Extract the [X, Y] coordinate from the center of the cell holding the provided text.  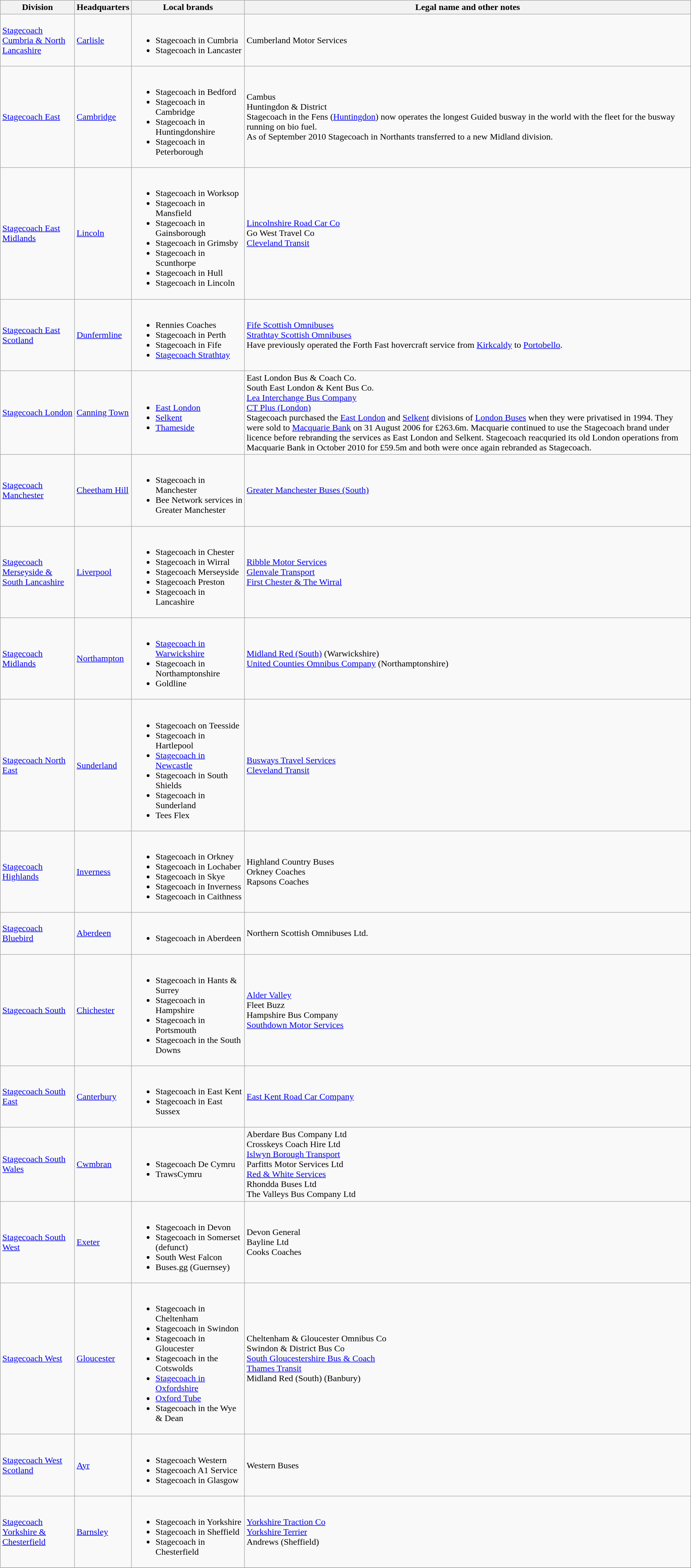
Liverpool [103, 572]
Barnsley [103, 1532]
Lincoln [103, 233]
Cumberland Motor Services [468, 40]
Stagecoach London [38, 413]
Stagecoach in CumbriaStagecoach in Lancaster [188, 40]
Sunderland [103, 765]
Stagecoach in Hants & SurreyStagecoach in HampshireStagecoach in PortsmouthStagecoach in the South Downs [188, 1010]
Stagecoach Midlands [38, 659]
Northern Scottish Omnibuses Ltd. [468, 933]
Canterbury [103, 1097]
Dunfermline [103, 335]
Yorkshire Traction CoYorkshire TerrierAndrews (Sheffield) [468, 1532]
Stagecoach Merseyside & South Lancashire [38, 572]
Stagecoach North East [38, 765]
Stagecoach in WarwickshireStagecoach in NorthamptonshireGoldline [188, 659]
Stagecoach East [38, 117]
Cheetham Hill [103, 490]
Stagecoach South East [38, 1097]
Division [38, 7]
Cwmbran [103, 1164]
Stagecoach Yorkshire & Chesterfield [38, 1532]
Cheltenham & Gloucester Omnibus CoSwindon & District Bus CoSouth Gloucestershire Bus & CoachThames TransitMidland Red (South) (Banbury) [468, 1359]
Highland Country BusesOrkney CoachesRapsons Coaches [468, 871]
Stagecoach Cumbria & North Lancashire [38, 40]
Aberdeen [103, 933]
Stagecoach in East KentStagecoach in East Sussex [188, 1097]
Stagecoach in BedfordStagecoach in CambridgeStagecoach in HuntingdonshireStagecoach in Peterborough [188, 117]
Stagecoach Bluebird [38, 933]
Midland Red (South) (Warwickshire)United Counties Omnibus Company (Northamptonshire) [468, 659]
Stagecoach Highlands [38, 871]
Stagecoach South [38, 1010]
Stagecoach Manchester [38, 490]
Gloucester [103, 1359]
Carlisle [103, 40]
East Kent Road Car Company [468, 1097]
Inverness [103, 871]
Stagecoach in DevonStagecoach in Somerset (defunct)South West FalconBuses.gg (Guernsey) [188, 1242]
Headquarters [103, 7]
Fife Scottish OmnibusesStrathtay Scottish OmnibusesHave previously operated the Forth Fast hovercraft service from Kirkcaldy to Portobello. [468, 335]
Stagecoach in Aberdeen [188, 933]
Local brands [188, 7]
Canning Town [103, 413]
Stagecoach in ChesterStagecoach in WirralStagecoach MerseysideStagecoach PrestonStagecoach in Lancashire [188, 572]
Stagecoach West [38, 1359]
Stagecoach on TeessideStagecoach in HartlepoolStagecoach in NewcastleStagecoach in South ShieldsStagecoach in SunderlandTees Flex [188, 765]
Western Buses [468, 1465]
Greater Manchester Buses (South) [468, 490]
Chichester [103, 1010]
Exeter [103, 1242]
Stagecoach in YorkshireStagecoach in SheffieldStagecoach in Chesterfield [188, 1532]
Northampton [103, 659]
Cambridge [103, 117]
Stagecoach in ManchesterBee Network services in Greater Manchester [188, 490]
Devon GeneralBayline LtdCooks Coaches [468, 1242]
Stagecoach East Midlands [38, 233]
Stagecoach East Scotland [38, 335]
Stagecoach De CymruTrawsCymru [188, 1164]
Stagecoach West Scotland [38, 1465]
Busways Travel ServicesCleveland Transit [468, 765]
Alder ValleyFleet BuzzHampshire Bus CompanySouthdown Motor Services [468, 1010]
East LondonSelkentThameside [188, 413]
Rennies CoachesStagecoach in PerthStagecoach in FifeStagecoach Strathtay [188, 335]
Stagecoach in OrkneyStagecoach in LochaberStagecoach in SkyeStagecoach in InvernessStagecoach in Caithness [188, 871]
Ayr [103, 1465]
Stagecoach South West [38, 1242]
Legal name and other notes [468, 7]
Stagecoach South Wales [38, 1164]
Ribble Motor ServicesGlenvale TransportFirst Chester & The Wirral [468, 572]
Stagecoach WesternStagecoach A1 ServiceStagecoach in Glasgow [188, 1465]
Lincolnshire Road Car CoGo West Travel CoCleveland Transit [468, 233]
